Locate the cell with the specified text and output its [x, y] center coordinate. 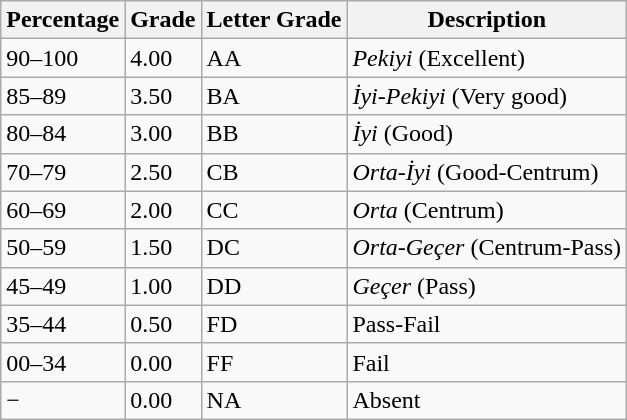
60–69 [63, 210]
85–89 [63, 96]
NA [274, 400]
1.50 [163, 248]
Pass-Fail [487, 324]
DC [274, 248]
FD [274, 324]
2.50 [163, 172]
Letter Grade [274, 20]
0.50 [163, 324]
DD [274, 286]
Description [487, 20]
İyi (Good) [487, 134]
80–84 [63, 134]
Orta (Centrum) [487, 210]
Grade [163, 20]
3.00 [163, 134]
45–49 [63, 286]
− [63, 400]
Percentage [63, 20]
4.00 [163, 58]
Orta-Geçer (Centrum-Pass) [487, 248]
BB [274, 134]
Geçer (Pass) [487, 286]
Absent [487, 400]
BA [274, 96]
CB [274, 172]
Pekiyi (Excellent) [487, 58]
90–100 [63, 58]
35–44 [63, 324]
İyi-Pekiyi (Very good) [487, 96]
FF [274, 362]
AA [274, 58]
Orta-İyi (Good-Centrum) [487, 172]
3.50 [163, 96]
00–34 [63, 362]
2.00 [163, 210]
70–79 [63, 172]
Fail [487, 362]
1.00 [163, 286]
CC [274, 210]
50–59 [63, 248]
